Pinpoint the cell where the given text exists, returning its (X, Y) midpoint coordinate. 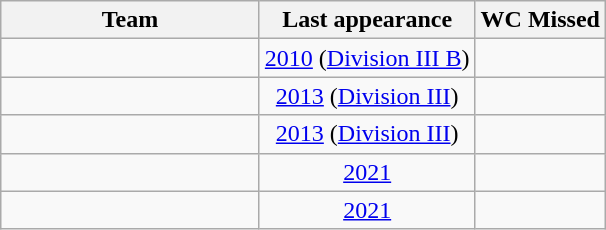
Last appearance (367, 20)
Team (130, 20)
2010 (Division III B) (367, 58)
WC Missed (540, 20)
